Locate the cell with the specified text and output its [X, Y] center coordinate. 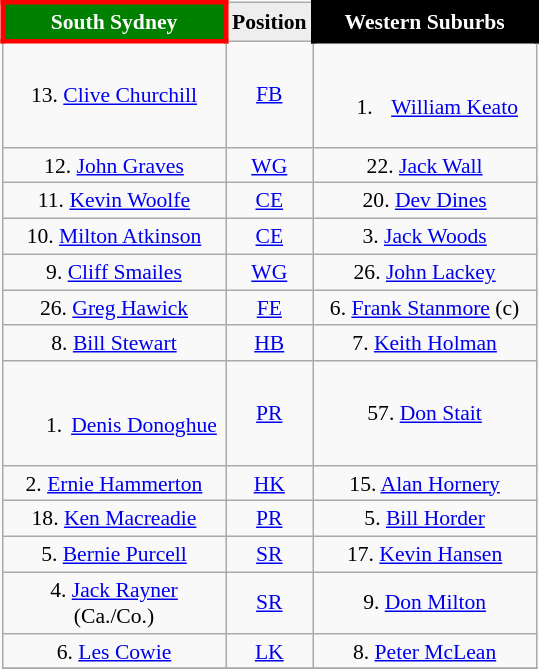
15. Alan Hornery [424, 483]
5. Bill Horder [424, 519]
9. Cliff Smailes [114, 272]
FB [270, 94]
William Keato [424, 94]
10. Milton Atkinson [114, 237]
LK [270, 651]
6. Les Cowie [114, 651]
4. Jack Rayner (Ca./Co.) [114, 602]
26. Greg Hawick [114, 308]
South Sydney [114, 22]
2. Ernie Hammerton [114, 483]
FE [270, 308]
20. Dev Dines [424, 201]
Position [270, 22]
17. Kevin Hansen [424, 555]
HK [270, 483]
5. Bernie Purcell [114, 555]
26. John Lackey [424, 272]
18. Ken Macreadie [114, 519]
Western Suburbs [424, 22]
11. Kevin Woolfe [114, 201]
3. Jack Woods [424, 237]
8. Bill Stewart [114, 343]
HB [270, 343]
9. Don Milton [424, 602]
Denis Donoghue [114, 413]
7. Keith Holman [424, 343]
12. John Graves [114, 165]
8. Peter McLean [424, 651]
57. Don Stait [424, 413]
6. Frank Stanmore (c) [424, 308]
13. Clive Churchill [114, 94]
22. Jack Wall [424, 165]
